From the cell containing the given text, extract its center point as [X, Y] coordinate. 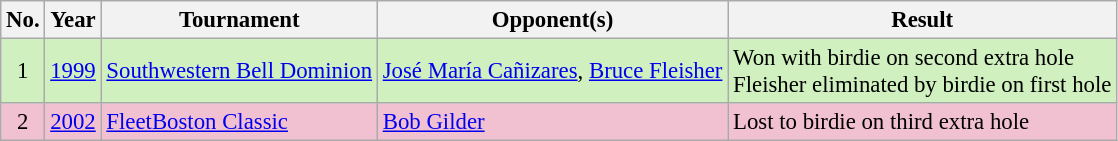
Won with birdie on second extra holeFleisher eliminated by birdie on first hole [922, 72]
FleetBoston Classic [239, 122]
1 [23, 72]
Bob Gilder [552, 122]
Result [922, 20]
1999 [73, 72]
No. [23, 20]
Southwestern Bell Dominion [239, 72]
2 [23, 122]
Tournament [239, 20]
2002 [73, 122]
Opponent(s) [552, 20]
José María Cañizares, Bruce Fleisher [552, 72]
Lost to birdie on third extra hole [922, 122]
Year [73, 20]
